From the cell containing the given text, extract its center point as [X, Y] coordinate. 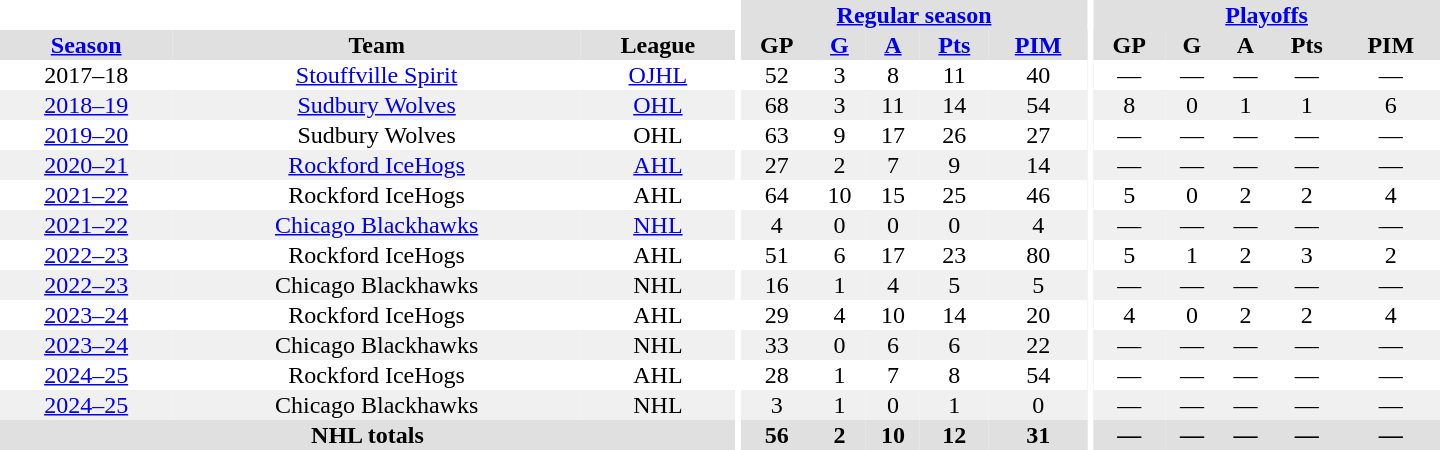
46 [1038, 195]
23 [954, 255]
2018–19 [86, 105]
Season [86, 45]
25 [954, 195]
Playoffs [1266, 15]
Regular season [914, 15]
20 [1038, 315]
56 [777, 435]
26 [954, 135]
64 [777, 195]
League [658, 45]
2017–18 [86, 75]
OJHL [658, 75]
Stouffville Spirit [376, 75]
15 [892, 195]
80 [1038, 255]
52 [777, 75]
29 [777, 315]
28 [777, 375]
Team [376, 45]
NHL totals [368, 435]
63 [777, 135]
33 [777, 345]
12 [954, 435]
2020–21 [86, 165]
2019–20 [86, 135]
22 [1038, 345]
16 [777, 285]
40 [1038, 75]
51 [777, 255]
31 [1038, 435]
68 [777, 105]
